Return the (x, y) coordinate for the center point of the cell that contains the specified text.  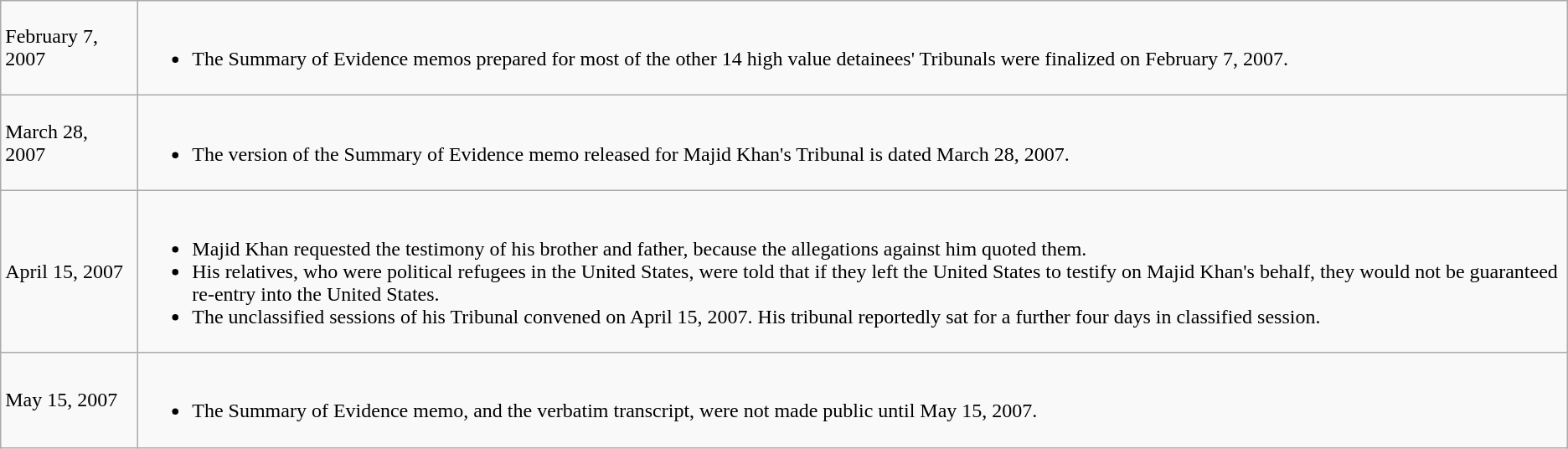
May 15, 2007 (69, 400)
March 28, 2007 (69, 142)
The version of the Summary of Evidence memo released for Majid Khan's Tribunal is dated March 28, 2007. (853, 142)
February 7, 2007 (69, 49)
The Summary of Evidence memos prepared for most of the other 14 high value detainees' Tribunals were finalized on February 7, 2007. (853, 49)
April 15, 2007 (69, 271)
The Summary of Evidence memo, and the verbatim transcript, were not made public until May 15, 2007. (853, 400)
